Capture the cell that displays the provided text and extract its (x, y) central coordinate. 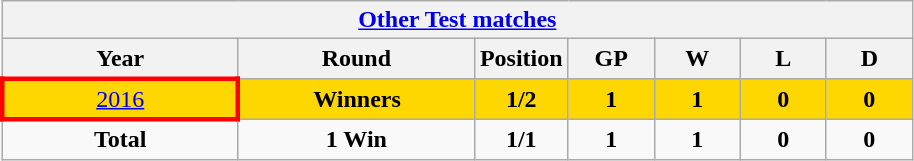
Other Test matches (457, 20)
1/1 (521, 139)
GP (611, 59)
Position (521, 59)
W (697, 59)
L (783, 59)
2016 (120, 98)
1/2 (521, 98)
Year (120, 59)
Total (120, 139)
Round (356, 59)
1 Win (356, 139)
Winners (356, 98)
D (869, 59)
